Return the [x, y] coordinate for the center point of the cell that contains the specified text.  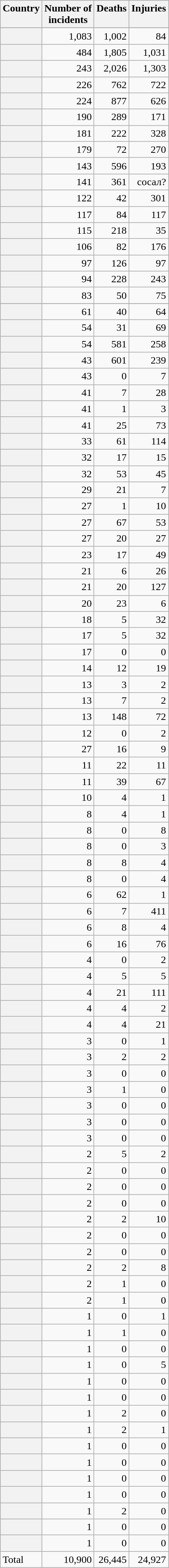
25 [111, 425]
75 [149, 295]
62 [111, 895]
106 [68, 247]
328 [149, 133]
601 [111, 360]
289 [111, 117]
26,445 [111, 1559]
122 [68, 198]
258 [149, 344]
29 [68, 490]
10,900 [68, 1559]
877 [111, 101]
218 [111, 231]
94 [68, 279]
148 [111, 717]
1,805 [111, 52]
114 [149, 441]
722 [149, 85]
69 [149, 328]
626 [149, 101]
193 [149, 166]
22 [111, 765]
49 [149, 555]
239 [149, 360]
26 [149, 571]
14 [68, 668]
50 [111, 295]
411 [149, 911]
42 [111, 198]
19 [149, 668]
40 [111, 312]
1,303 [149, 69]
224 [68, 101]
35 [149, 231]
181 [68, 133]
1,002 [111, 36]
сосал? [149, 182]
141 [68, 182]
126 [111, 263]
127 [149, 587]
45 [149, 474]
64 [149, 312]
15 [149, 457]
73 [149, 425]
171 [149, 117]
222 [111, 133]
301 [149, 198]
115 [68, 231]
82 [111, 247]
Number ofincidents [68, 14]
228 [111, 279]
1,031 [149, 52]
Injuries [149, 14]
83 [68, 295]
581 [111, 344]
24,927 [149, 1559]
176 [149, 247]
484 [68, 52]
76 [149, 943]
28 [149, 393]
39 [111, 782]
762 [111, 85]
226 [68, 85]
190 [68, 117]
33 [68, 441]
143 [68, 166]
Country [21, 14]
Deaths [111, 14]
18 [68, 619]
270 [149, 149]
111 [149, 992]
9 [149, 749]
361 [111, 182]
179 [68, 149]
31 [111, 328]
Total [21, 1559]
1,083 [68, 36]
596 [111, 166]
2,026 [111, 69]
